Provide the (x, y) coordinate of the cell's center where the given text is located.  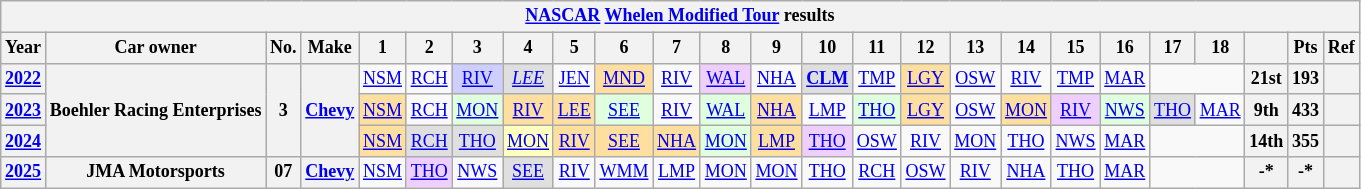
CLM (828, 78)
9 (776, 48)
4 (528, 48)
11 (876, 48)
14th (1266, 140)
14 (1026, 48)
MND (624, 78)
15 (1076, 48)
433 (1306, 110)
2022 (24, 78)
2025 (24, 172)
17 (1173, 48)
JMA Motorsports (155, 172)
10 (828, 48)
5 (574, 48)
12 (926, 48)
6 (624, 48)
JEN (574, 78)
Car owner (155, 48)
2024 (24, 140)
355 (1306, 140)
WMM (624, 172)
Pts (1306, 48)
2 (429, 48)
1 (383, 48)
07 (284, 172)
8 (726, 48)
Boehler Racing Enterprises (155, 110)
NASCAR Whelen Modified Tour results (680, 16)
No. (284, 48)
13 (976, 48)
18 (1220, 48)
193 (1306, 78)
7 (677, 48)
9th (1266, 110)
Year (24, 48)
Make (330, 48)
Ref (1341, 48)
2023 (24, 110)
21st (1266, 78)
16 (1125, 48)
